Determine the [X, Y] coordinate at the center of the cell enclosing the given text.  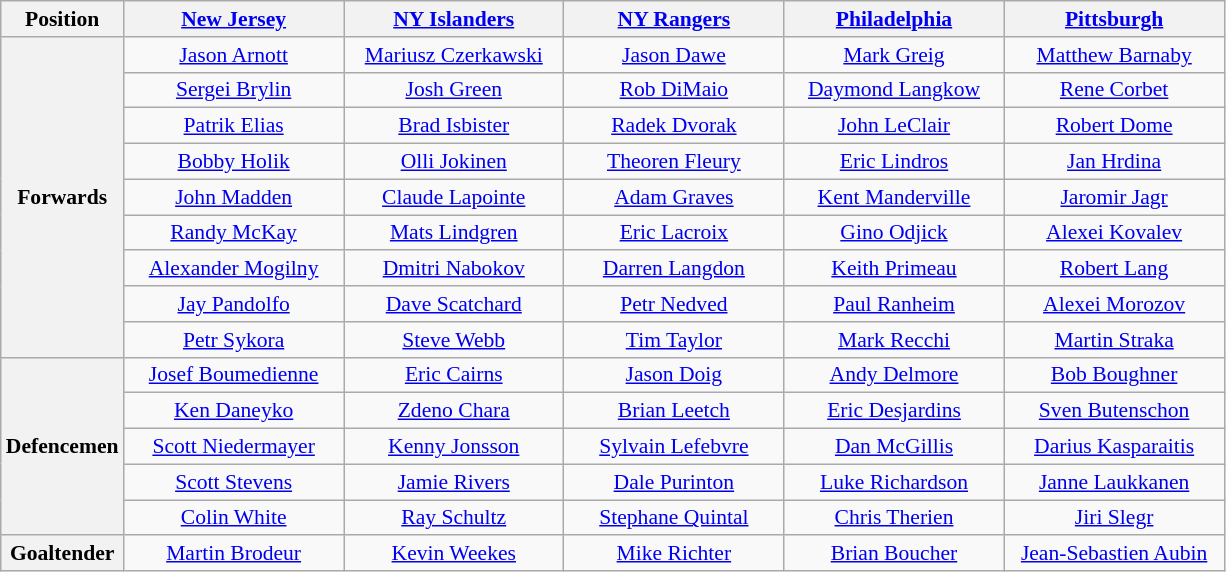
Petr Sykora [234, 340]
Scott Stevens [234, 482]
Petr Nedved [674, 304]
Keith Primeau [894, 269]
Jan Hrdina [1114, 162]
Darren Langdon [674, 269]
Paul Ranheim [894, 304]
Luke Richardson [894, 482]
Kent Manderville [894, 197]
Daymond Langkow [894, 90]
Kevin Weekes [454, 554]
John Madden [234, 197]
Jean-Sebastien Aubin [1114, 554]
Bobby Holik [234, 162]
Philadelphia [894, 19]
Gino Odjick [894, 233]
Rene Corbet [1114, 90]
Claude Lapointe [454, 197]
New Jersey [234, 19]
Colin White [234, 518]
Jason Dawe [674, 55]
Mark Greig [894, 55]
Brian Leetch [674, 411]
Patrik Elias [234, 126]
Zdeno Chara [454, 411]
Eric Cairns [454, 375]
Dale Purinton [674, 482]
Brad Isbister [454, 126]
NY Rangers [674, 19]
Forwards [62, 198]
Bob Boughner [1114, 375]
Mark Recchi [894, 340]
Olli Jokinen [454, 162]
Eric Lacroix [674, 233]
Jason Doig [674, 375]
Goaltender [62, 554]
Alexei Morozov [1114, 304]
Jason Arnott [234, 55]
Andy Delmore [894, 375]
Darius Kasparaitis [1114, 447]
Martin Brodeur [234, 554]
Mike Richter [674, 554]
Matthew Barnaby [1114, 55]
Dmitri Nabokov [454, 269]
John LeClair [894, 126]
Position [62, 19]
Defencemen [62, 446]
Dan McGillis [894, 447]
Sven Butenschon [1114, 411]
Jamie Rivers [454, 482]
Sylvain Lefebvre [674, 447]
Stephane Quintal [674, 518]
Eric Lindros [894, 162]
Ken Daneyko [234, 411]
Robert Lang [1114, 269]
Chris Therien [894, 518]
Steve Webb [454, 340]
Sergei Brylin [234, 90]
Brian Boucher [894, 554]
Josef Boumedienne [234, 375]
Eric Desjardins [894, 411]
Jiri Slegr [1114, 518]
Randy McKay [234, 233]
Tim Taylor [674, 340]
Theoren Fleury [674, 162]
NY Islanders [454, 19]
Martin Straka [1114, 340]
Mats Lindgren [454, 233]
Dave Scatchard [454, 304]
Alexei Kovalev [1114, 233]
Mariusz Czerkawski [454, 55]
Rob DiMaio [674, 90]
Scott Niedermayer [234, 447]
Radek Dvorak [674, 126]
Janne Laukkanen [1114, 482]
Jay Pandolfo [234, 304]
Kenny Jonsson [454, 447]
Ray Schultz [454, 518]
Josh Green [454, 90]
Alexander Mogilny [234, 269]
Pittsburgh [1114, 19]
Robert Dome [1114, 126]
Adam Graves [674, 197]
Jaromir Jagr [1114, 197]
